Scan for the cell matching the given text and deliver its [x, y] coordinate at center. 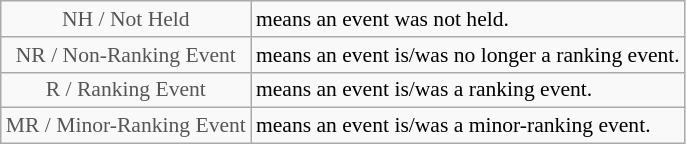
NH / Not Held [126, 19]
R / Ranking Event [126, 90]
means an event was not held. [468, 19]
means an event is/was a ranking event. [468, 90]
means an event is/was no longer a ranking event. [468, 55]
means an event is/was a minor-ranking event. [468, 126]
MR / Minor-Ranking Event [126, 126]
NR / Non-Ranking Event [126, 55]
